Scan for the cell matching the given text and deliver its [X, Y] coordinate at center. 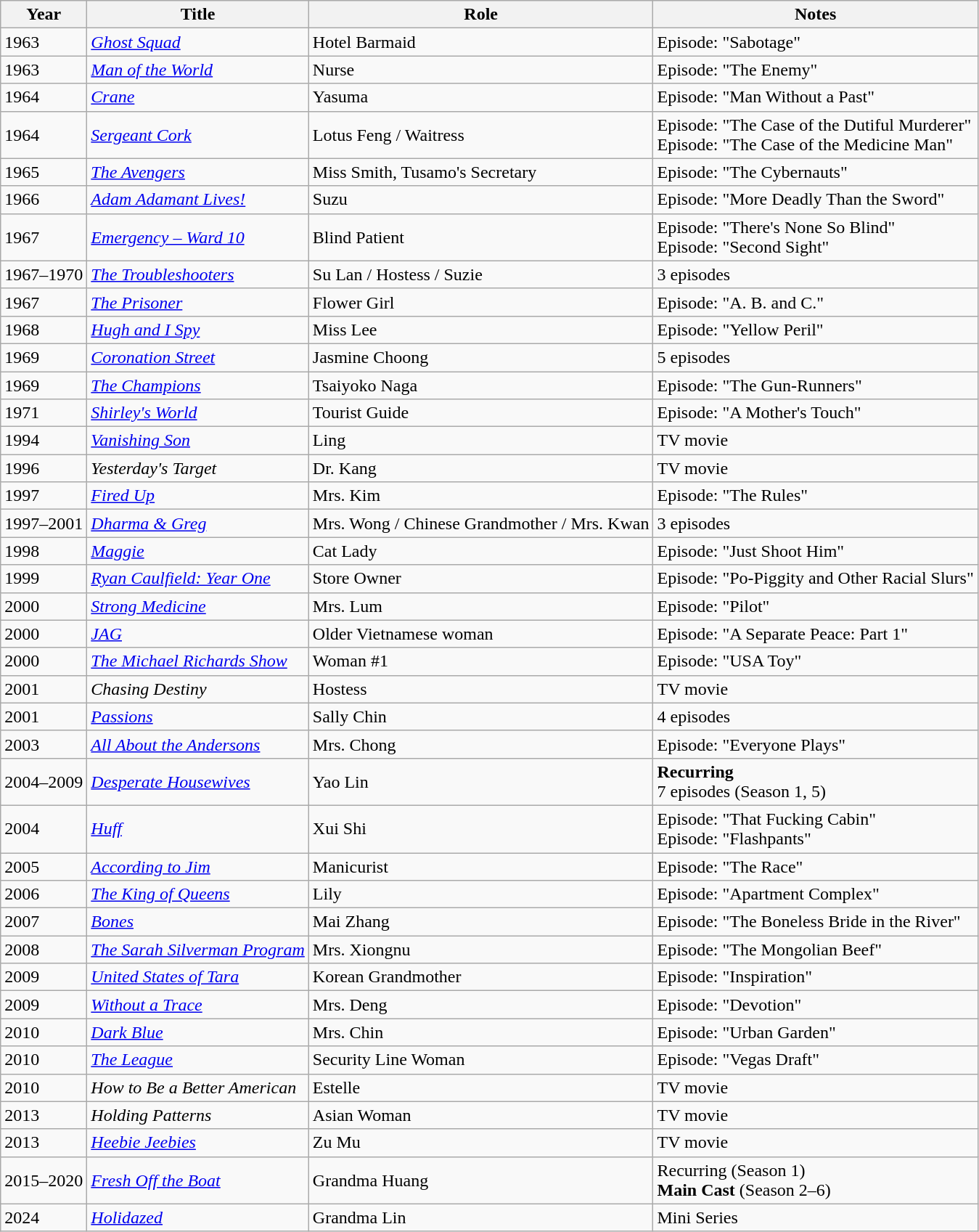
Asian Woman [480, 1115]
Mrs. Kim [480, 496]
Tourist Guide [480, 413]
Sally Chin [480, 717]
Ling [480, 441]
1997–2001 [44, 523]
The Champions [198, 385]
Older Vietnamese woman [480, 634]
Episode: "Po-Piggity and Other Racial Slurs" [816, 579]
Suzu [480, 200]
2007 [44, 922]
Episode: "The Case of the Dutiful Murderer"Episode: "The Case of the Medicine Man" [816, 135]
Nurse [480, 70]
The Troubleshooters [198, 274]
1971 [44, 413]
Dark Blue [198, 1032]
Mrs. Chin [480, 1032]
2006 [44, 894]
2008 [44, 950]
Yesterday's Target [198, 468]
Episode: "The Cybernauts" [816, 172]
Episode: "Just Shoot Him" [816, 551]
Blind Patient [480, 237]
The Prisoner [198, 302]
Episode: "Yellow Peril" [816, 330]
Yao Lin [480, 781]
Manicurist [480, 866]
Recurring7 episodes (Season 1, 5) [816, 781]
Episode: "The Rules" [816, 496]
According to Jim [198, 866]
Episode: "A Mother's Touch" [816, 413]
Coronation Street [198, 357]
Hotel Barmaid [480, 42]
Episode: "There's None So Blind"Episode: "Second Sight" [816, 237]
Lotus Feng / Waitress [480, 135]
Episode: "A. B. and C." [816, 302]
Crane [198, 97]
Man of the World [198, 70]
Tsaiyoko Naga [480, 385]
Episode: "Sabotage" [816, 42]
Estelle [480, 1088]
Sergeant Cork [198, 135]
Episode: "The Mongolian Beef" [816, 950]
All About the Andersons [198, 744]
How to Be a Better American [198, 1088]
Bones [198, 922]
1998 [44, 551]
Flower Girl [480, 302]
Grandma Huang [480, 1180]
5 episodes [816, 357]
Without a Trace [198, 1005]
Episode: "Man Without a Past" [816, 97]
2004 [44, 829]
Episode: "Pilot" [816, 606]
Mrs. Xiongnu [480, 950]
Episode: "The Race" [816, 866]
Title [198, 15]
The League [198, 1060]
Jasmine Choong [480, 357]
Episode: "USA Toy" [816, 661]
Episode: "The Gun-Runners" [816, 385]
Mrs. Lum [480, 606]
Episode: "The Enemy" [816, 70]
1966 [44, 200]
Episode: "Everyone Plays" [816, 744]
Recurring (Season 1)Main Cast (Season 2–6) [816, 1180]
Hostess [480, 689]
4 episodes [816, 717]
Holidazed [198, 1217]
Store Owner [480, 579]
Heebie Jeebies [198, 1143]
Desperate Housewives [198, 781]
Episode: "A Separate Peace: Part 1" [816, 634]
Strong Medicine [198, 606]
2024 [44, 1217]
Ryan Caulfield: Year One [198, 579]
Woman #1 [480, 661]
Year [44, 15]
United States of Tara [198, 977]
Mai Zhang [480, 922]
The Sarah Silverman Program [198, 950]
1997 [44, 496]
Episode: "The Boneless Bride in the River" [816, 922]
Chasing Destiny [198, 689]
Episode: "Inspiration" [816, 977]
Dharma & Greg [198, 523]
Passions [198, 717]
1999 [44, 579]
Mrs. Chong [480, 744]
Zu Mu [480, 1143]
2004–2009 [44, 781]
Role [480, 15]
1994 [44, 441]
Cat Lady [480, 551]
Ghost Squad [198, 42]
Miss Smith, Tusamo's Secretary [480, 172]
The King of Queens [198, 894]
Mrs. Wong / Chinese Grandmother / Mrs. Kwan [480, 523]
Episode: "Vegas Draft" [816, 1060]
Mini Series [816, 1217]
2015–2020 [44, 1180]
Episode: "Devotion" [816, 1005]
Notes [816, 15]
Episode: "That Fucking Cabin"Episode: "Flashpants" [816, 829]
The Michael Richards Show [198, 661]
Holding Patterns [198, 1115]
Dr. Kang [480, 468]
Vanishing Son [198, 441]
Fresh Off the Boat [198, 1180]
2003 [44, 744]
Maggie [198, 551]
The Avengers [198, 172]
Grandma Lin [480, 1217]
Episode: "Urban Garden" [816, 1032]
Lily [480, 894]
Huff [198, 829]
Emergency – Ward 10 [198, 237]
1968 [44, 330]
Fired Up [198, 496]
Korean Grandmother [480, 977]
2005 [44, 866]
1996 [44, 468]
Episode: "More Deadly Than the Sword" [816, 200]
Xui Shi [480, 829]
Su Lan / Hostess / Suzie [480, 274]
Hugh and I Spy [198, 330]
Miss Lee [480, 330]
1967–1970 [44, 274]
Mrs. Deng [480, 1005]
Yasuma [480, 97]
Shirley's World [198, 413]
Security Line Woman [480, 1060]
JAG [198, 634]
Episode: "Apartment Complex" [816, 894]
Adam Adamant Lives! [198, 200]
1965 [44, 172]
